Output the [X, Y] coordinate of the center of the cell containing the given text.  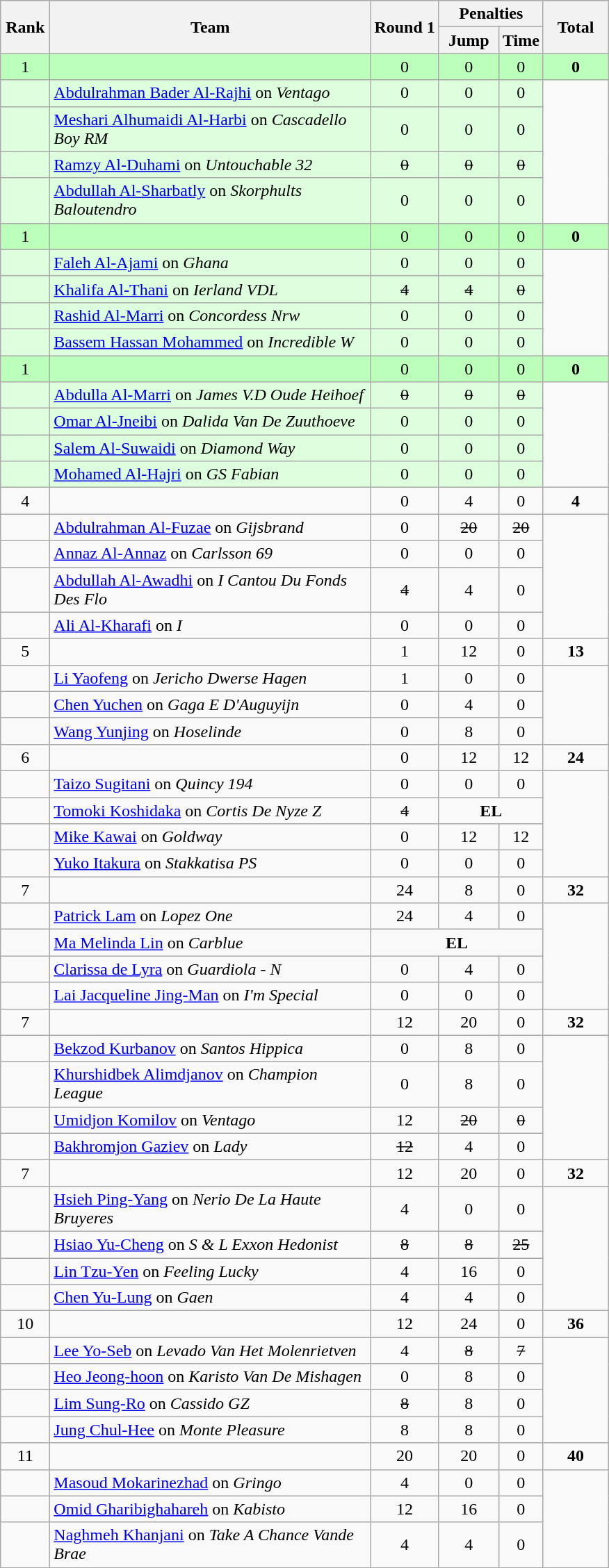
Meshari Alhumaidi Al-Harbi on Cascadello Boy RM [210, 129]
Total [576, 27]
Hsiao Yu-Cheng on S & L Exxon Hedonist [210, 1244]
Lai Jacqueline Jing-Man on I'm Special [210, 996]
Ma Melinda Lin on Carblue [210, 943]
Naghmeh Khanjani on Take A Chance Vande Brae [210, 1545]
Mike Kawai on Goldway [210, 837]
Umidjon Komilov on Ventago [210, 1120]
Abdullah Al-Awadhi on I Cantou Du Fonds Des Flo [210, 589]
Penalties [491, 14]
Heo Jeong-hoon on Karisto Van De Mishagen [210, 1377]
Taizo Sugitani on Quincy 194 [210, 784]
Masoud Mokarinezhad on Gringo [210, 1483]
Omar Al-Jneibi on Dalida Van De Zuuthoeve [210, 422]
Yuko Itakura on Stakkatisa PS [210, 864]
Team [210, 27]
Round 1 [405, 27]
Bekzod Kurbanov on Santos Hippica [210, 1048]
Wang Yunjing on Hoselinde [210, 731]
Bassem Hassan Mohammed on Incredible W [210, 342]
Li Yaofeng on Jericho Dwerse Hagen [210, 678]
Ali Al-Kharafi on I [210, 625]
Chen Yu-Lung on Gaen [210, 1298]
Lee Yo-Seb on Levado Van Het Molenrietven [210, 1351]
Rank [25, 27]
Lin Tzu-Yen on Feeling Lucky [210, 1271]
Jump [469, 40]
6 [25, 757]
Lim Sung-Ro on Cassido GZ [210, 1403]
40 [576, 1456]
11 [25, 1456]
10 [25, 1324]
Tomoki Koshidaka on Cortis De Nyze Z [210, 811]
Clarissa de Lyra on Guardiola - N [210, 969]
Patrick Lam on Lopez One [210, 916]
Omid Gharibighahareh on Kabisto [210, 1509]
Jung Chul-Hee on Monte Pleasure [210, 1430]
Time [521, 40]
25 [521, 1244]
Abdulla Al-Marri on James V.D Oude Heihoef [210, 395]
Ramzy Al-Duhami on Untouchable 32 [210, 165]
Hsieh Ping-Yang on Nerio De La Haute Bruyeres [210, 1209]
Salem Al-Suwaidi on Diamond Way [210, 448]
13 [576, 652]
Khurshidbek Alimdjanov on Champion League [210, 1084]
Bakhromjon Gaziev on Lady [210, 1146]
Annaz Al-Annaz on Carlsson 69 [210, 554]
5 [25, 652]
Abdullah Al-Sharbatly on Skorphults Baloutendro [210, 200]
36 [576, 1324]
Abdulrahman Bader Al-Rajhi on Ventago [210, 93]
Chen Yuchen on Gaga E D'Auguyijn [210, 704]
Faleh Al-Ajami on Ghana [210, 263]
Rashid Al-Marri on Concordess Nrw [210, 315]
Mohamed Al-Hajri on GS Fabian [210, 474]
Abdulrahman Al-Fuzae on Gijsbrand [210, 527]
Khalifa Al-Thani on Ierland VDL [210, 289]
